From the cell containing the given text, extract its center point as [X, Y] coordinate. 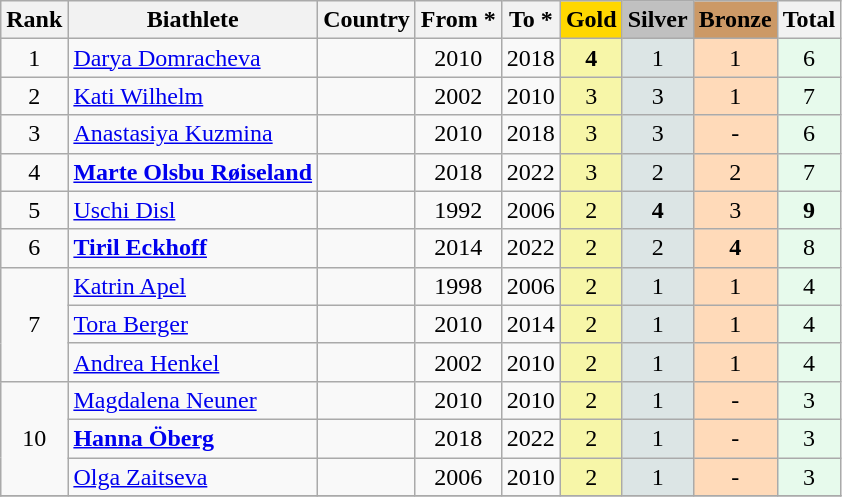
Country [367, 20]
Hanna Öberg [193, 438]
Tora Berger [193, 324]
Katrin Apel [193, 286]
Gold [591, 20]
9 [809, 210]
To * [530, 20]
Biathlete [193, 20]
Darya Domracheva [193, 58]
Magdalena Neuner [193, 400]
Olga Zaitseva [193, 477]
1998 [458, 286]
10 [34, 438]
Total [809, 20]
From * [458, 20]
Andrea Henkel [193, 362]
Anastasiya Kuzmina [193, 134]
Marte Olsbu Røiseland [193, 172]
Silver [658, 20]
Rank [34, 20]
Kati Wilhelm [193, 96]
Bronze [735, 20]
5 [34, 210]
Tiril Eckhoff [193, 248]
1992 [458, 210]
Uschi Disl [193, 210]
8 [809, 248]
